From the cell containing the given text, extract its center point as [x, y] coordinate. 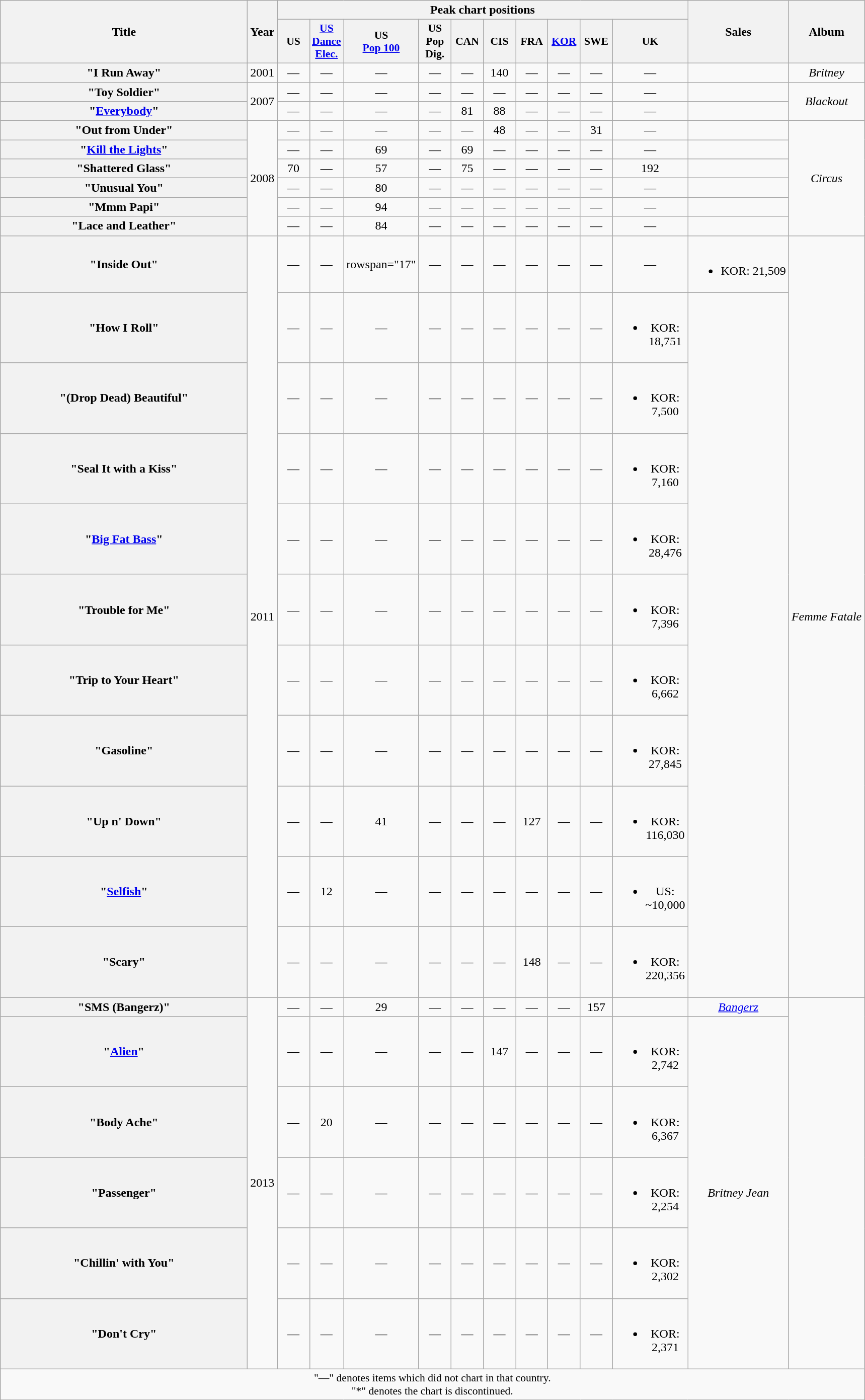
KOR: 2,371 [650, 1334]
KOR: 7,160 [650, 469]
192 [650, 169]
"Inside Out" [124, 264]
KOR: 2,742 [650, 1052]
"Don't Cry" [124, 1334]
KOR: 2,302 [650, 1263]
"Lace and Leather" [124, 226]
"(Drop Dead) Beautiful" [124, 398]
2013 [263, 1183]
KOR: 6,367 [650, 1122]
80 [381, 188]
29 [381, 1007]
"Kill the Lights" [124, 149]
"Chillin' with You" [124, 1263]
57 [381, 169]
12 [327, 892]
KOR [564, 41]
"Unusual You" [124, 188]
Blackout [826, 102]
Sales [738, 32]
US: ~10,000 [650, 892]
"Selfish" [124, 892]
41 [381, 821]
81 [467, 111]
"Big Fat Bass" [124, 539]
KOR: 7,500 [650, 398]
"Mmm Papi" [124, 207]
Bangerz [738, 1007]
157 [596, 1007]
"Seal It with a Kiss" [124, 469]
KOR: 116,030 [650, 821]
KOR: 6,662 [650, 680]
USDance Elec. [327, 41]
2008 [263, 178]
KOR: 2,254 [650, 1193]
Album [826, 32]
48 [499, 130]
"Out from Under" [124, 130]
"I Run Away" [124, 72]
KOR: 7,396 [650, 609]
"—" denotes items which did not chart in that country."*" denotes the chart is discontinued. [433, 1384]
"Scary" [124, 962]
CAN [467, 41]
70 [293, 169]
84 [381, 226]
Peak chart positions [483, 10]
"Passenger" [124, 1193]
"Body Ache" [124, 1122]
KOR: 27,845 [650, 750]
"Up n' Down" [124, 821]
75 [467, 169]
"Trip to Your Heart" [124, 680]
Title [124, 32]
"Gasoline" [124, 750]
rowspan="17" [381, 264]
FRA [532, 41]
31 [596, 130]
Femme Fatale [826, 616]
148 [532, 962]
UK [650, 41]
KOR: 28,476 [650, 539]
94 [381, 207]
SWE [596, 41]
"Alien" [124, 1052]
2001 [263, 72]
USPop Dig. [435, 41]
Circus [826, 178]
"Everybody" [124, 111]
140 [499, 72]
"Shattered Glass" [124, 169]
"How I Roll" [124, 328]
KOR: 18,751 [650, 328]
Britney Jean [738, 1193]
88 [499, 111]
US [293, 41]
KOR: 220,356 [650, 962]
"SMS (Bangerz)" [124, 1007]
CIS [499, 41]
2011 [263, 616]
2007 [263, 102]
Year [263, 32]
Britney [826, 72]
20 [327, 1122]
USPop 100 [381, 41]
127 [532, 821]
"Trouble for Me" [124, 609]
KOR: 21,509 [738, 264]
147 [499, 1052]
"Toy Soldier" [124, 92]
